Output the (X, Y) coordinate of the center of the cell containing the given text.  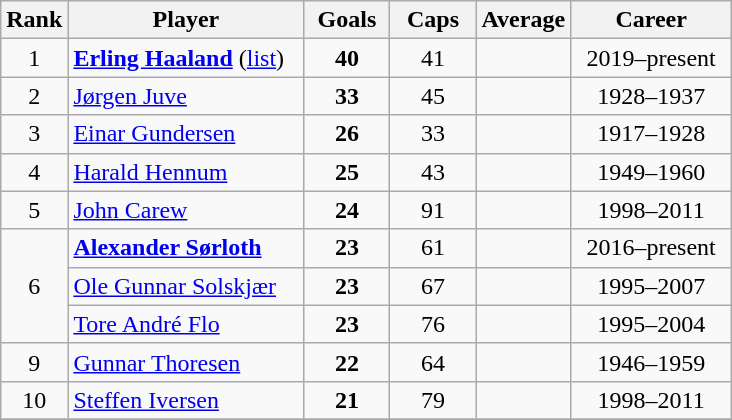
91 (433, 210)
22 (347, 362)
1928–1937 (652, 96)
1949–1960 (652, 172)
Einar Gundersen (186, 134)
79 (433, 400)
67 (433, 286)
2016–present (652, 248)
Ole Gunnar Solskjær (186, 286)
Steffen Iversen (186, 400)
61 (433, 248)
Average (524, 20)
John Carew (186, 210)
25 (347, 172)
Alexander Sørloth (186, 248)
1 (34, 58)
Harald Hennum (186, 172)
Caps (433, 20)
2 (34, 96)
5 (34, 210)
2019–present (652, 58)
Erling Haaland (list) (186, 58)
64 (433, 362)
1946–1959 (652, 362)
43 (433, 172)
1995–2007 (652, 286)
Rank (34, 20)
26 (347, 134)
76 (433, 324)
Jørgen Juve (186, 96)
41 (433, 58)
Goals (347, 20)
6 (34, 286)
Gunnar Thoresen (186, 362)
1917–1928 (652, 134)
21 (347, 400)
40 (347, 58)
1995–2004 (652, 324)
24 (347, 210)
Tore André Flo (186, 324)
45 (433, 96)
3 (34, 134)
Player (186, 20)
Career (652, 20)
10 (34, 400)
4 (34, 172)
9 (34, 362)
